For the text-containing cell, return its midpoint in (x, y) coordinate format. 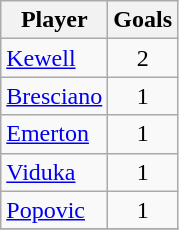
Player (54, 20)
Bresciano (54, 96)
Viduka (54, 172)
Popovic (54, 210)
Goals (143, 20)
Kewell (54, 58)
2 (143, 58)
Emerton (54, 134)
